Search for the cell housing the specified text and yield its (x, y) center coordinate. 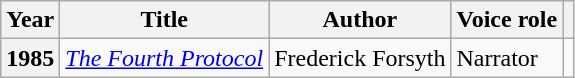
Title (164, 20)
Author (360, 20)
Year (30, 20)
The Fourth Protocol (164, 58)
1985 (30, 58)
Narrator (507, 58)
Voice role (507, 20)
Frederick Forsyth (360, 58)
